Locate the cell with the specified text and output its (x, y) center coordinate. 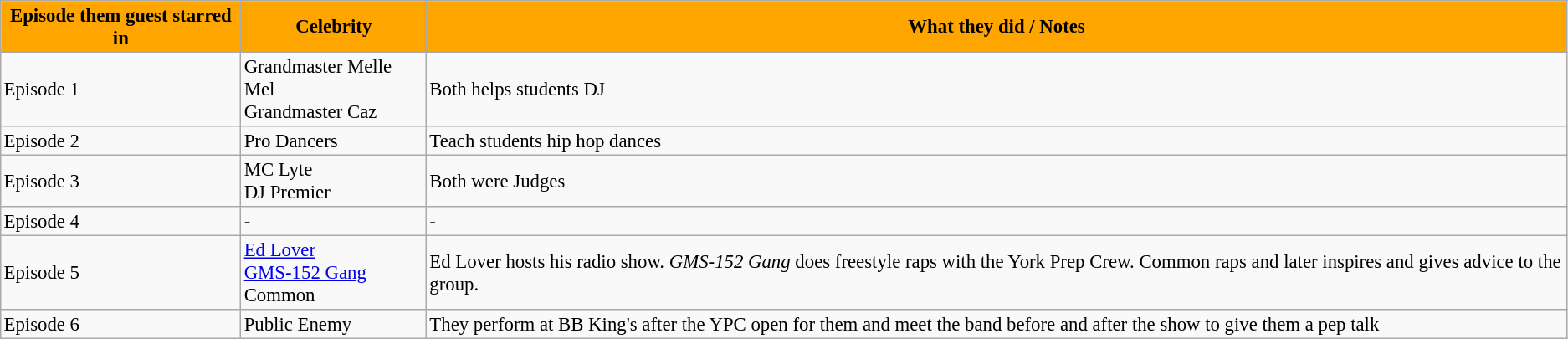
Ed LoverGMS-152 GangCommon (334, 272)
Celebrity (334, 27)
Episode 2 (120, 141)
Episode 4 (120, 221)
Teach students hip hop dances (997, 141)
Episode 6 (120, 324)
Grandmaster Melle MelGrandmaster Caz (334, 89)
Public Enemy (334, 324)
Episode 5 (120, 272)
Episode 1 (120, 89)
MC LyteDJ Premier (334, 181)
Pro Dancers (334, 141)
What they did / Notes (997, 27)
Both helps students DJ (997, 89)
They perform at BB King's after the YPC open for them and meet the band before and after the show to give them a pep talk (997, 324)
Episode them guest starred in (120, 27)
Both were Judges (997, 181)
Episode 3 (120, 181)
